Extract the [X, Y] coordinate from the center of the cell holding the provided text.  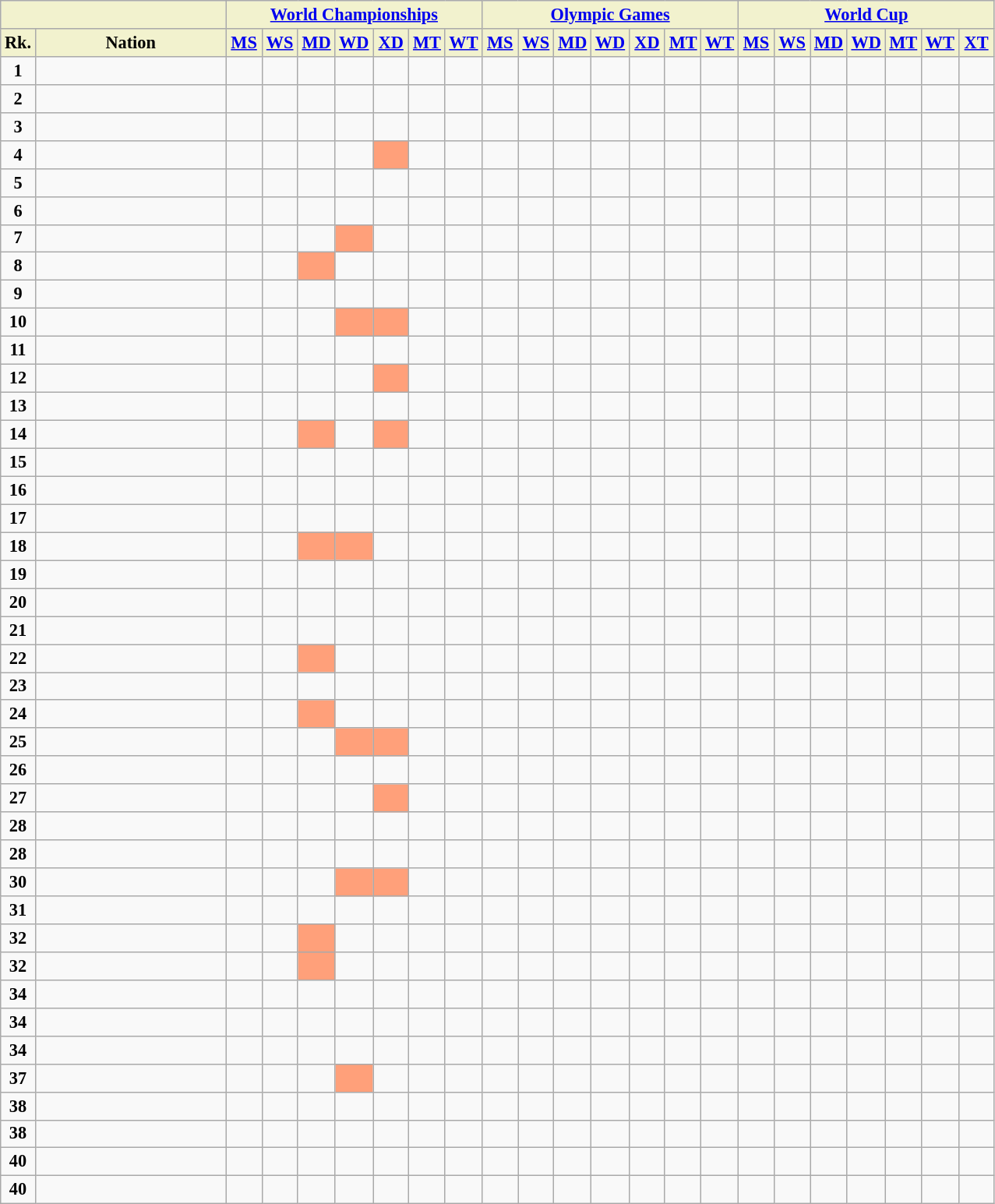
30 [19, 882]
4 [19, 154]
27 [19, 798]
2 [19, 98]
10 [19, 323]
6 [19, 210]
31 [19, 910]
Olympic Games [611, 15]
9 [19, 295]
21 [19, 630]
26 [19, 770]
World Cup [866, 15]
World Championships [354, 15]
17 [19, 518]
1 [19, 71]
15 [19, 462]
Nation [131, 43]
20 [19, 602]
25 [19, 742]
12 [19, 379]
13 [19, 406]
3 [19, 126]
24 [19, 714]
7 [19, 238]
23 [19, 686]
XT [976, 43]
37 [19, 1078]
8 [19, 267]
18 [19, 546]
19 [19, 574]
Rk. [19, 43]
5 [19, 182]
11 [19, 351]
22 [19, 658]
14 [19, 434]
16 [19, 490]
